Determine the [x, y] coordinate at the center of the cell enclosing the given text.  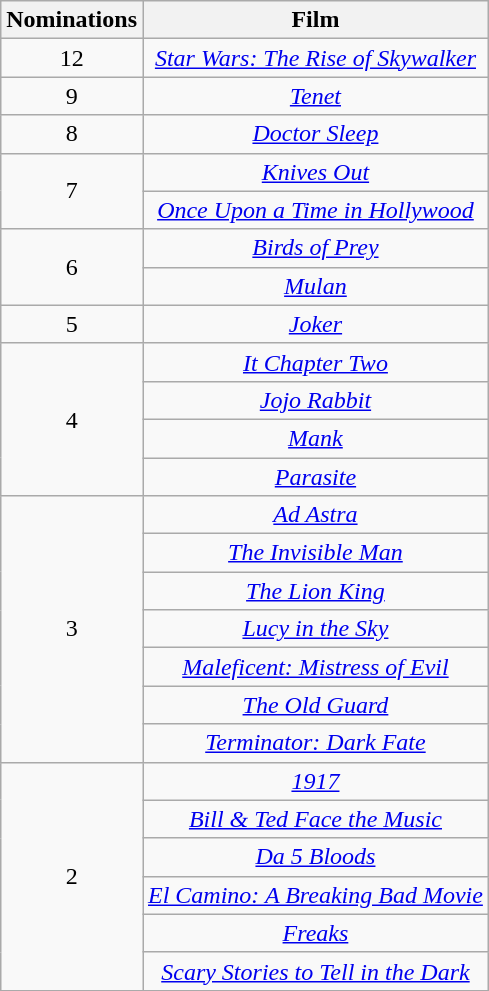
5 [72, 324]
Knives Out [315, 172]
4 [72, 419]
Mank [315, 438]
Star Wars: The Rise of Skywalker [315, 58]
It Chapter Two [315, 362]
Birds of Prey [315, 248]
Scary Stories to Tell in the Dark [315, 971]
7 [72, 191]
3 [72, 629]
Bill & Ted Face the Music [315, 819]
2 [72, 876]
Da 5 Bloods [315, 857]
The Old Guard [315, 705]
Mulan [315, 286]
Freaks [315, 933]
1917 [315, 781]
Parasite [315, 477]
Tenet [315, 96]
El Camino: A Breaking Bad Movie [315, 895]
Ad Astra [315, 515]
9 [72, 96]
Terminator: Dark Fate [315, 743]
The Invisible Man [315, 553]
12 [72, 58]
Nominations [72, 20]
Jojo Rabbit [315, 400]
Maleficent: Mistress of Evil [315, 667]
Joker [315, 324]
Once Upon a Time in Hollywood [315, 210]
The Lion King [315, 591]
Lucy in the Sky [315, 629]
8 [72, 134]
Doctor Sleep [315, 134]
6 [72, 267]
Film [315, 20]
